Search for the cell housing the specified text and yield its (x, y) center coordinate. 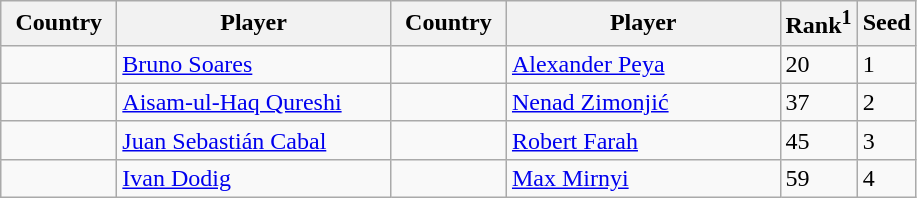
Rank1 (818, 24)
4 (886, 178)
Juan Sebastián Cabal (254, 140)
20 (818, 64)
Seed (886, 24)
1 (886, 64)
Nenad Zimonjić (643, 102)
45 (818, 140)
Max Mirnyi (643, 178)
37 (818, 102)
3 (886, 140)
2 (886, 102)
59 (818, 178)
Alexander Peya (643, 64)
Ivan Dodig (254, 178)
Aisam-ul-Haq Qureshi (254, 102)
Bruno Soares (254, 64)
Robert Farah (643, 140)
